Identify which cell holds the provided text, then report its [x, y] central coordinate. 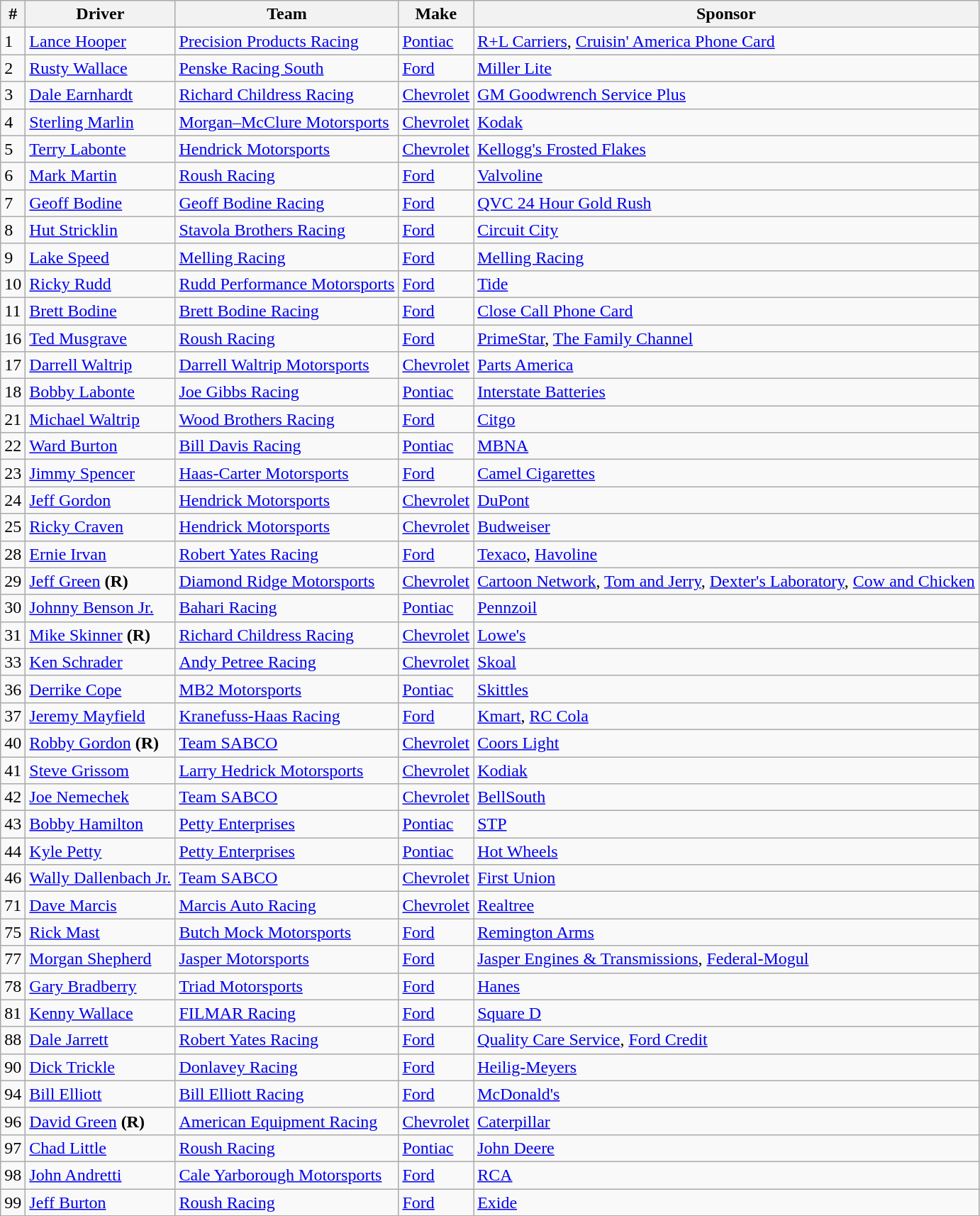
21 [13, 419]
Dick Trickle [101, 1067]
McDonald's [726, 1094]
Precision Products Racing [286, 41]
37 [13, 716]
Kmart, RC Cola [726, 716]
Wally Dallenbach Jr. [101, 878]
Bill Davis Racing [286, 446]
8 [13, 230]
Darrell Waltrip Motorsports [286, 365]
96 [13, 1121]
MB2 Motorsports [286, 689]
Team [286, 14]
Ken Schrader [101, 662]
28 [13, 554]
Andy Petree Racing [286, 662]
Joe Nemechek [101, 797]
Penske Racing South [286, 68]
Exide [726, 1203]
Larry Hedrick Motorsports [286, 770]
Dave Marcis [101, 905]
RCA [726, 1175]
81 [13, 1013]
30 [13, 608]
Budweiser [726, 527]
Realtree [726, 905]
Bobby Hamilton [101, 824]
Hot Wheels [726, 851]
3 [13, 95]
98 [13, 1175]
11 [13, 311]
Lake Speed [101, 257]
25 [13, 527]
18 [13, 392]
90 [13, 1067]
Marcis Auto Racing [286, 905]
Citgo [726, 419]
78 [13, 986]
71 [13, 905]
First Union [726, 878]
Caterpillar [726, 1121]
43 [13, 824]
2 [13, 68]
16 [13, 338]
Jeremy Mayfield [101, 716]
Mike Skinner (R) [101, 635]
94 [13, 1094]
Heilig-Meyers [726, 1067]
Mark Martin [101, 176]
Terry Labonte [101, 149]
7 [13, 203]
MBNA [726, 446]
American Equipment Racing [286, 1121]
Bill Elliott Racing [286, 1094]
Brett Bodine [101, 311]
Geoff Bodine Racing [286, 203]
46 [13, 878]
Dale Jarrett [101, 1040]
42 [13, 797]
Jimmy Spencer [101, 473]
Square D [726, 1013]
Lance Hooper [101, 41]
77 [13, 959]
6 [13, 176]
Joe Gibbs Racing [286, 392]
Close Call Phone Card [726, 311]
Haas-Carter Motorsports [286, 473]
Bahari Racing [286, 608]
22 [13, 446]
Jasper Engines & Transmissions, Federal-Mogul [726, 959]
24 [13, 500]
Johnny Benson Jr. [101, 608]
Kodiak [726, 770]
Kellogg's Frosted Flakes [726, 149]
Wood Brothers Racing [286, 419]
5 [13, 149]
29 [13, 581]
Derrike Cope [101, 689]
Triad Motorsports [286, 986]
Morgan–McClure Motorsports [286, 122]
Darrell Waltrip [101, 365]
Donlavey Racing [286, 1067]
Bobby Labonte [101, 392]
Make [436, 14]
Geoff Bodine [101, 203]
Rudd Performance Motorsports [286, 284]
Steve Grissom [101, 770]
Jeff Green (R) [101, 581]
1 [13, 41]
97 [13, 1148]
STP [726, 824]
Skoal [726, 662]
PrimeStar, The Family Channel [726, 338]
Jeff Burton [101, 1203]
Rusty Wallace [101, 68]
Robby Gordon (R) [101, 743]
Gary Bradberry [101, 986]
Morgan Shepherd [101, 959]
75 [13, 932]
David Green (R) [101, 1121]
41 [13, 770]
Jasper Motorsports [286, 959]
Tide [726, 284]
R+L Carriers, Cruisin' America Phone Card [726, 41]
Ricky Craven [101, 527]
Coors Light [726, 743]
40 [13, 743]
Texaco, Havoline [726, 554]
# [13, 14]
Bill Elliott [101, 1094]
Kyle Petty [101, 851]
Diamond Ridge Motorsports [286, 581]
Pennzoil [726, 608]
Jeff Gordon [101, 500]
Hanes [726, 986]
10 [13, 284]
Cartoon Network, Tom and Jerry, Dexter's Laboratory, Cow and Chicken [726, 581]
Ernie Irvan [101, 554]
9 [13, 257]
Camel Cigarettes [726, 473]
Chad Little [101, 1148]
Ted Musgrave [101, 338]
DuPont [726, 500]
Kranefuss-Haas Racing [286, 716]
Valvoline [726, 176]
Parts America [726, 365]
Skittles [726, 689]
Miller Lite [726, 68]
Michael Waltrip [101, 419]
QVC 24 Hour Gold Rush [726, 203]
Rick Mast [101, 932]
Sponsor [726, 14]
99 [13, 1203]
John Deere [726, 1148]
Hut Stricklin [101, 230]
Remington Arms [726, 932]
36 [13, 689]
Brett Bodine Racing [286, 311]
44 [13, 851]
Ward Burton [101, 446]
Kenny Wallace [101, 1013]
Ricky Rudd [101, 284]
Stavola Brothers Racing [286, 230]
Circuit City [726, 230]
88 [13, 1040]
Butch Mock Motorsports [286, 932]
23 [13, 473]
17 [13, 365]
Interstate Batteries [726, 392]
31 [13, 635]
Driver [101, 14]
GM Goodwrench Service Plus [726, 95]
Cale Yarborough Motorsports [286, 1175]
FILMAR Racing [286, 1013]
Dale Earnhardt [101, 95]
BellSouth [726, 797]
Sterling Marlin [101, 122]
Lowe's [726, 635]
Kodak [726, 122]
John Andretti [101, 1175]
Quality Care Service, Ford Credit [726, 1040]
4 [13, 122]
33 [13, 662]
